Search for the cell housing the specified text and yield its (X, Y) center coordinate. 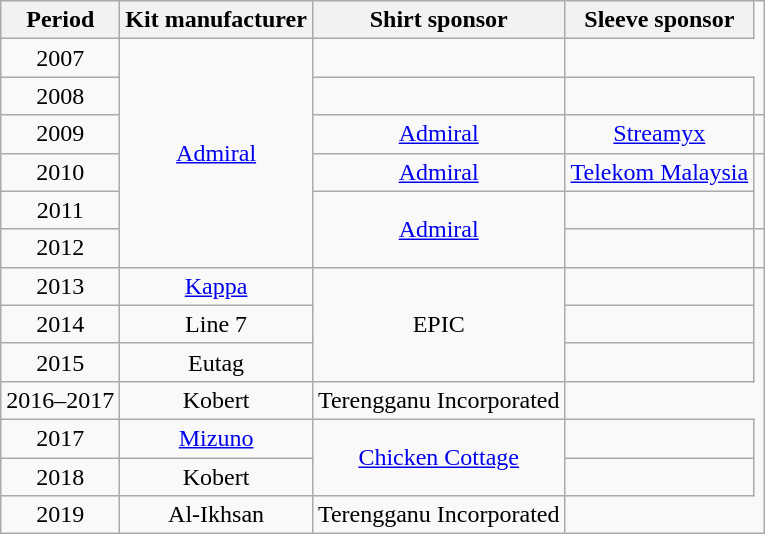
Eutag (216, 362)
Kappa (216, 286)
2019 (60, 515)
2010 (60, 172)
Streamyx (660, 134)
Shirt sponsor (438, 20)
2011 (60, 210)
2012 (60, 248)
Line 7 (216, 324)
EPIC (438, 324)
Chicken Cottage (438, 457)
Sleeve sponsor (660, 20)
Telekom Malaysia (660, 172)
2013 (60, 286)
2015 (60, 362)
2016–2017 (60, 400)
2017 (60, 438)
Mizuno (216, 438)
Period (60, 20)
2007 (60, 58)
2008 (60, 96)
Kit manufacturer (216, 20)
2009 (60, 134)
2018 (60, 477)
Al-Ikhsan (216, 515)
2014 (60, 324)
